From the cell containing the given text, extract its center point as (x, y) coordinate. 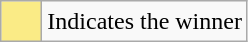
Indicates the winner (145, 22)
